Pinpoint the cell where the given text exists, returning its [x, y] midpoint coordinate. 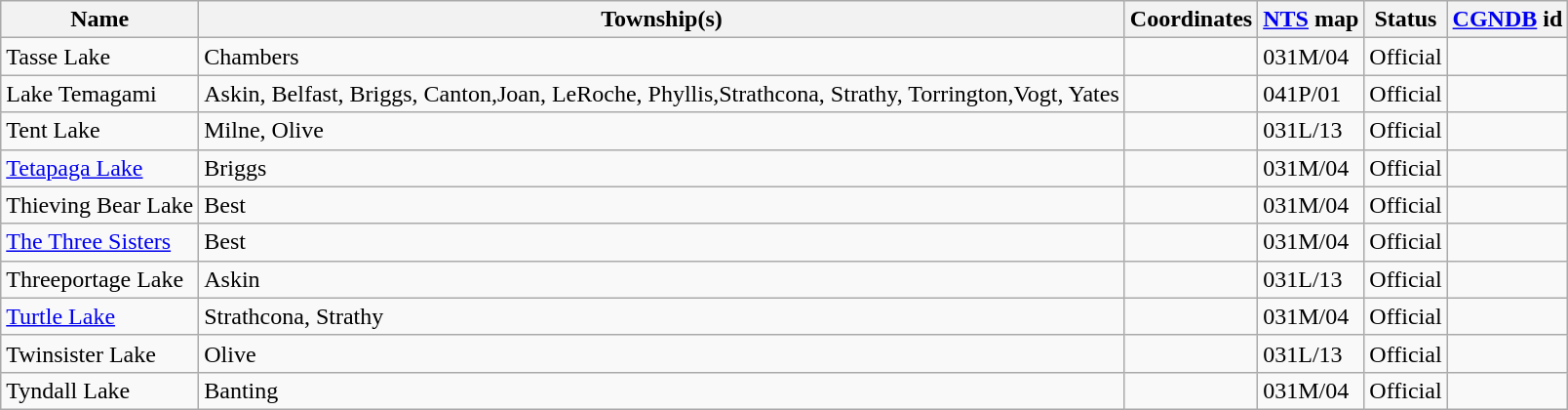
Askin [662, 279]
CGNDB id [1508, 20]
Thieving Bear Lake [99, 205]
Tasse Lake [99, 57]
Briggs [662, 168]
Olive [662, 353]
Strathcona, Strathy [662, 316]
NTS map [1311, 20]
Askin, Belfast, Briggs, Canton,Joan, LeRoche, Phyllis,Strathcona, Strathy, Torrington,Vogt, Yates [662, 94]
Tyndall Lake [99, 390]
Name [99, 20]
Township(s) [662, 20]
The Three Sisters [99, 242]
Coordinates [1191, 20]
Banting [662, 390]
Chambers [662, 57]
Threeportage Lake [99, 279]
Tetapaga Lake [99, 168]
Turtle Lake [99, 316]
Twinsister Lake [99, 353]
Milne, Olive [662, 131]
041P/01 [1311, 94]
Status [1406, 20]
Lake Temagami [99, 94]
Tent Lake [99, 131]
